Scan for the cell matching the given text and deliver its (X, Y) coordinate at center. 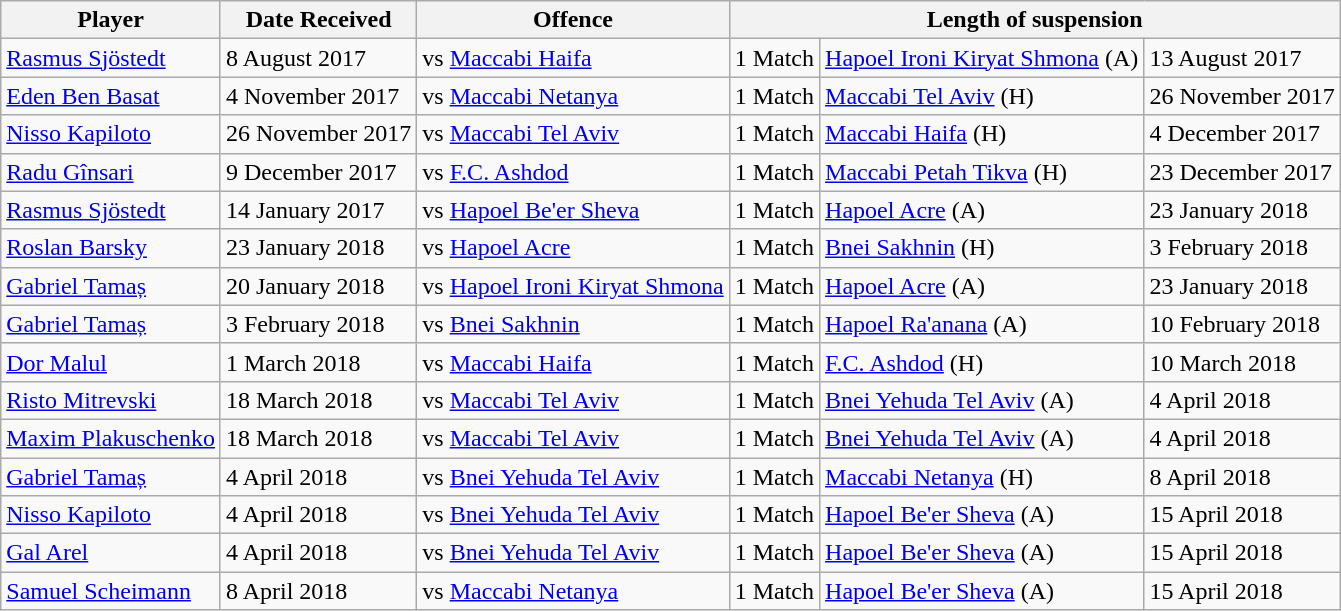
Player (111, 20)
vs F.C. Ashdod (573, 172)
14 January 2017 (318, 210)
vs Bnei Sakhnin (573, 324)
Maccabi Haifa (H) (982, 134)
Gal Arel (111, 553)
Hapoel Ironi Kiryat Shmona (A) (982, 58)
Hapoel Ra'anana (A) (982, 324)
13 August 2017 (1242, 58)
vs Hapoel Ironi Kiryat Shmona (573, 286)
Dor Malul (111, 362)
vs Hapoel Acre (573, 248)
8 August 2017 (318, 58)
23 December 2017 (1242, 172)
Date Received (318, 20)
10 March 2018 (1242, 362)
20 January 2018 (318, 286)
Maccabi Netanya (H) (982, 477)
10 February 2018 (1242, 324)
Maccabi Tel Aviv (H) (982, 96)
vs Hapoel Be'er Sheva (573, 210)
4 November 2017 (318, 96)
Eden Ben Basat (111, 96)
Length of suspension (1034, 20)
9 December 2017 (318, 172)
Offence (573, 20)
4 December 2017 (1242, 134)
Risto Mitrevski (111, 400)
F.C. Ashdod (H) (982, 362)
Roslan Barsky (111, 248)
Bnei Sakhnin (H) (982, 248)
Maccabi Petah Tikva (H) (982, 172)
Radu Gînsari (111, 172)
Maxim Plakuschenko (111, 438)
1 March 2018 (318, 362)
Samuel Scheimann (111, 591)
